Provide the [X, Y] coordinate of the cell's center where the given text is located.  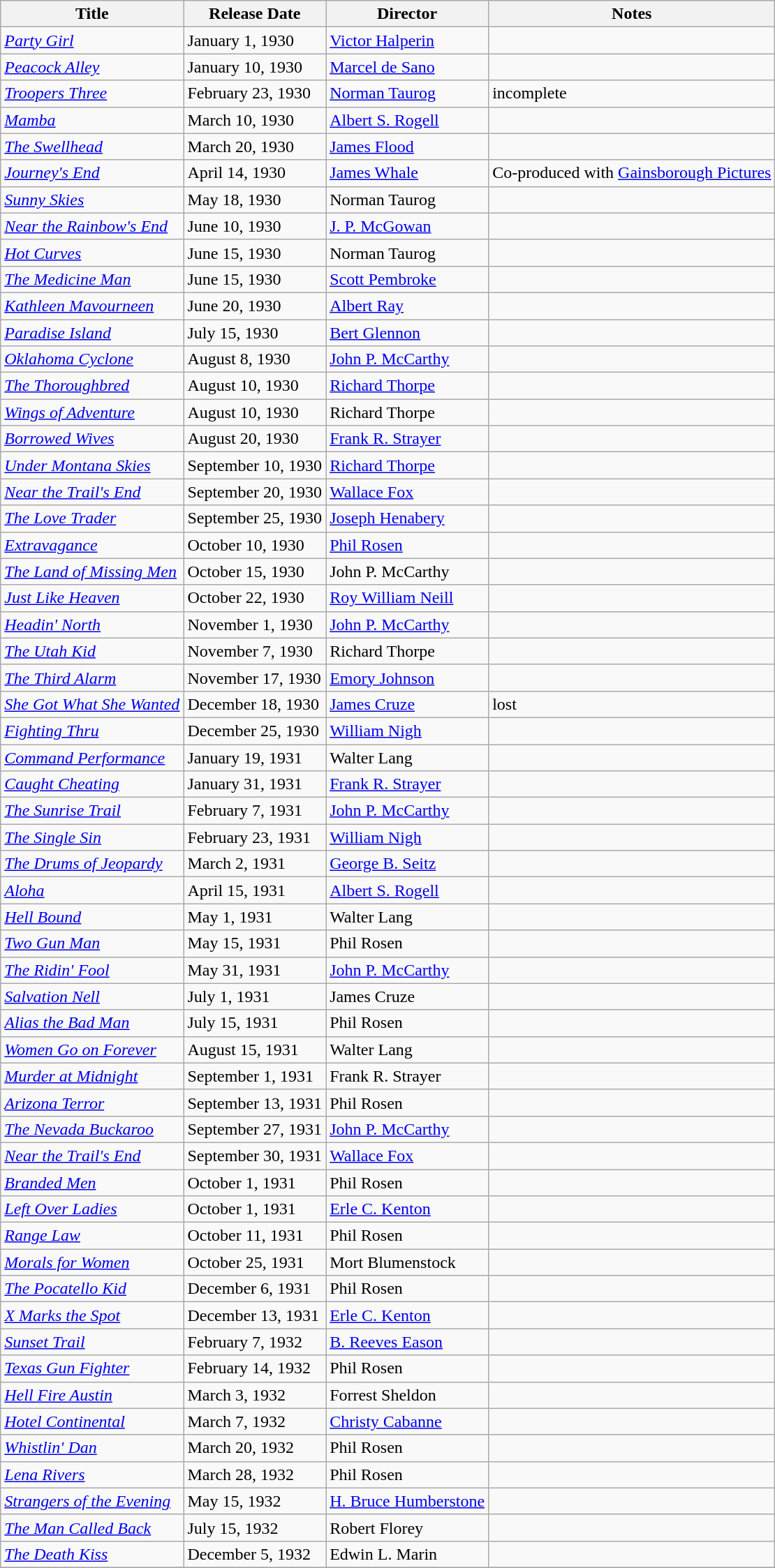
The Third Alarm [92, 678]
Marcel de Sano [408, 67]
Branded Men [92, 1183]
James Flood [408, 147]
November 17, 1930 [255, 678]
September 1, 1931 [255, 1076]
Roy William Neill [408, 598]
March 20, 1932 [255, 1448]
Mamba [92, 120]
The Drums of Jeopardy [92, 864]
Albert Ray [408, 306]
Near the Rainbow's End [92, 226]
May 15, 1932 [255, 1501]
October 10, 1930 [255, 545]
Peacock Alley [92, 67]
February 7, 1932 [255, 1342]
January 10, 1930 [255, 67]
Whistlin' Dan [92, 1448]
Aloha [92, 890]
The Utah Kid [92, 651]
James Whale [408, 173]
October 25, 1931 [255, 1262]
Oklahoma Cyclone [92, 359]
January 1, 1930 [255, 40]
Sunny Skies [92, 200]
August 8, 1930 [255, 359]
Christy Cabanne [408, 1421]
Murder at Midnight [92, 1076]
Party Girl [92, 40]
Borrowed Wives [92, 439]
Range Law [92, 1236]
Just Like Heaven [92, 598]
October 11, 1931 [255, 1236]
H. Bruce Humberstone [408, 1501]
The Land of Missing Men [92, 572]
Texas Gun Fighter [92, 1368]
March 3, 1932 [255, 1395]
The Death Kiss [92, 1554]
The Nevada Buckaroo [92, 1129]
January 31, 1931 [255, 784]
Left Over Ladies [92, 1209]
December 6, 1931 [255, 1289]
Sunset Trail [92, 1342]
May 31, 1931 [255, 970]
Hotel Continental [92, 1421]
Extravagance [92, 545]
Director [408, 14]
March 7, 1932 [255, 1421]
May 1, 1931 [255, 917]
March 10, 1930 [255, 120]
Morals for Women [92, 1262]
Caught Cheating [92, 784]
Title [92, 14]
Joseph Henabery [408, 518]
Alias the Bad Man [92, 1023]
July 1, 1931 [255, 996]
December 5, 1932 [255, 1554]
The Pocatello Kid [92, 1289]
Women Go on Forever [92, 1050]
The Love Trader [92, 518]
B. Reeves Eason [408, 1342]
July 15, 1932 [255, 1528]
X Marks the Spot [92, 1315]
Hot Curves [92, 253]
August 15, 1931 [255, 1050]
November 7, 1930 [255, 651]
Hell Bound [92, 917]
Command Performance [92, 757]
December 13, 1931 [255, 1315]
June 10, 1930 [255, 226]
Headin' North [92, 625]
Under Montana Skies [92, 465]
Two Gun Man [92, 943]
May 15, 1931 [255, 943]
Scott Pembroke [408, 279]
The Sunrise Trail [92, 811]
Wings of Adventure [92, 412]
September 20, 1930 [255, 492]
September 13, 1931 [255, 1103]
Victor Halperin [408, 40]
She Got What She Wanted [92, 704]
December 25, 1930 [255, 731]
The Thoroughbred [92, 386]
The Single Sin [92, 837]
Co-produced with Gainsborough Pictures [632, 173]
Forrest Sheldon [408, 1395]
Notes [632, 14]
The Swellhead [92, 147]
Arizona Terror [92, 1103]
Robert Florey [408, 1528]
George B. Seitz [408, 864]
incomplete [632, 94]
March 28, 1932 [255, 1474]
December 18, 1930 [255, 704]
March 20, 1930 [255, 147]
May 18, 1930 [255, 200]
Hell Fire Austin [92, 1395]
Release Date [255, 14]
Journey's End [92, 173]
The Man Called Back [92, 1528]
January 19, 1931 [255, 757]
Emory Johnson [408, 678]
Fighting Thru [92, 731]
February 23, 1930 [255, 94]
September 25, 1930 [255, 518]
November 1, 1930 [255, 625]
October 22, 1930 [255, 598]
Bert Glennon [408, 333]
Paradise Island [92, 333]
February 14, 1932 [255, 1368]
April 15, 1931 [255, 890]
March 2, 1931 [255, 864]
February 7, 1931 [255, 811]
September 10, 1930 [255, 465]
Mort Blumenstock [408, 1262]
October 15, 1930 [255, 572]
June 20, 1930 [255, 306]
July 15, 1931 [255, 1023]
J. P. McGowan [408, 226]
Lena Rivers [92, 1474]
Strangers of the Evening [92, 1501]
September 27, 1931 [255, 1129]
Kathleen Mavourneen [92, 306]
lost [632, 704]
The Ridin' Fool [92, 970]
April 14, 1930 [255, 173]
Salvation Nell [92, 996]
Troopers Three [92, 94]
September 30, 1931 [255, 1156]
August 20, 1930 [255, 439]
July 15, 1930 [255, 333]
Edwin L. Marin [408, 1554]
The Medicine Man [92, 279]
February 23, 1931 [255, 837]
